Provide the [x, y] coordinate of the cell's center where the given text is located.  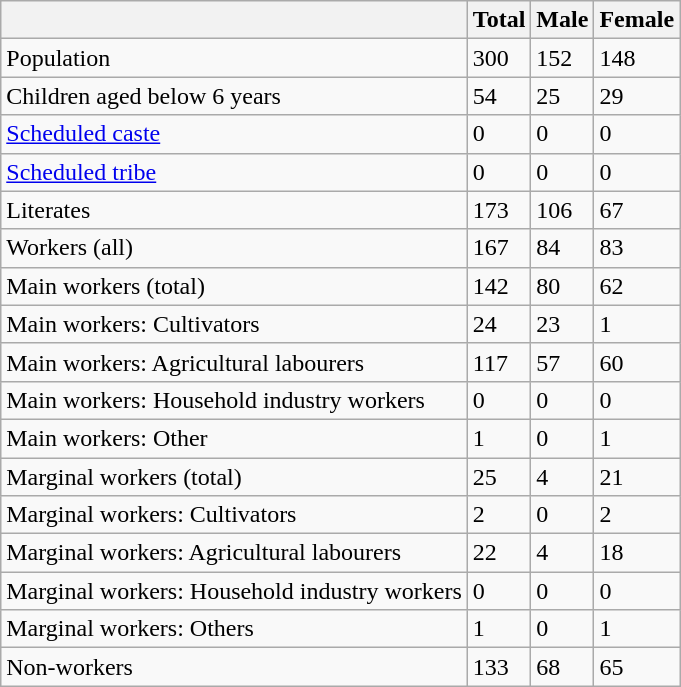
22 [499, 553]
Total [499, 20]
29 [637, 96]
83 [637, 248]
54 [499, 96]
106 [562, 210]
Marginal workers (total) [234, 477]
65 [637, 667]
Marginal workers: Cultivators [234, 515]
300 [499, 58]
117 [499, 362]
68 [562, 667]
Children aged below 6 years [234, 96]
60 [637, 362]
24 [499, 324]
Marginal workers: Agricultural labourers [234, 553]
Workers (all) [234, 248]
23 [562, 324]
80 [562, 286]
142 [499, 286]
152 [562, 58]
133 [499, 667]
Non-workers [234, 667]
Main workers (total) [234, 286]
Scheduled tribe [234, 172]
21 [637, 477]
Main workers: Cultivators [234, 324]
Female [637, 20]
Main workers: Agricultural labourers [234, 362]
Main workers: Other [234, 438]
Main workers: Household industry workers [234, 400]
84 [562, 248]
Literates [234, 210]
148 [637, 58]
62 [637, 286]
18 [637, 553]
173 [499, 210]
Male [562, 20]
Marginal workers: Household industry workers [234, 591]
67 [637, 210]
Scheduled caste [234, 134]
Marginal workers: Others [234, 629]
167 [499, 248]
57 [562, 362]
Population [234, 58]
